Provide the (X, Y) coordinate of the cell's center where the given text is located.  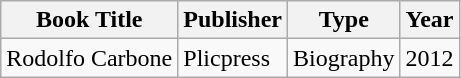
Rodolfo Carbone (90, 58)
Biography (344, 58)
Book Title (90, 20)
2012 (430, 58)
Year (430, 20)
Type (344, 20)
Plicpress (233, 58)
Publisher (233, 20)
